Identify which cell holds the provided text, then report its (X, Y) central coordinate. 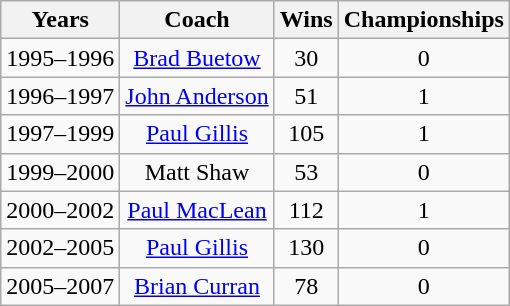
Paul MacLean (197, 210)
112 (306, 210)
1997–1999 (60, 134)
Brian Curran (197, 286)
2005–2007 (60, 286)
Coach (197, 20)
2000–2002 (60, 210)
130 (306, 248)
Matt Shaw (197, 172)
Championships (424, 20)
Wins (306, 20)
53 (306, 172)
78 (306, 286)
John Anderson (197, 96)
1995–1996 (60, 58)
105 (306, 134)
1996–1997 (60, 96)
51 (306, 96)
1999–2000 (60, 172)
2002–2005 (60, 248)
Years (60, 20)
30 (306, 58)
Brad Buetow (197, 58)
